Capture the cell that displays the provided text and extract its (x, y) central coordinate. 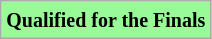
Qualified for the Finals (106, 20)
